Find where the given text appears and provide that cell's center as (x, y) coordinate. 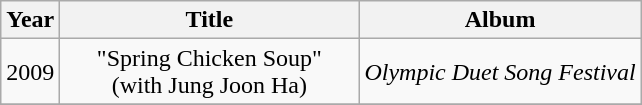
Olympic Duet Song Festival (500, 72)
2009 (30, 72)
Title (210, 20)
"Spring Chicken Soup" (with Jung Joon Ha) (210, 72)
Album (500, 20)
Year (30, 20)
